Provide the (X, Y) coordinate of the cell's center where the given text is located.  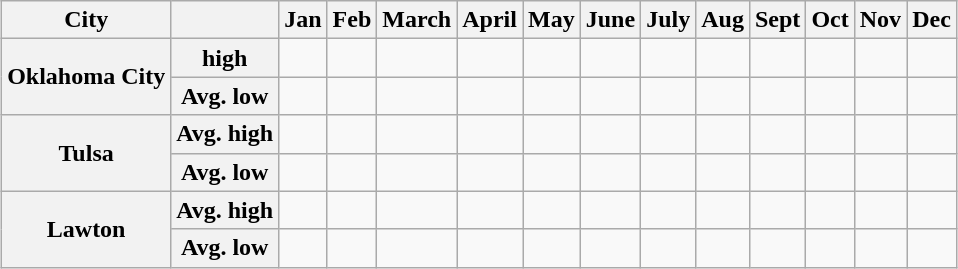
April (490, 20)
Aug (723, 20)
Jan (303, 20)
Oct (830, 20)
Sept (777, 20)
May (551, 20)
Tulsa (86, 153)
Lawton (86, 229)
Dec (932, 20)
Oklahoma City (86, 77)
June (610, 20)
July (668, 20)
Feb (352, 20)
Nov (880, 20)
high (225, 58)
March (417, 20)
City (86, 20)
